Scan for the cell matching the given text and deliver its [X, Y] coordinate at center. 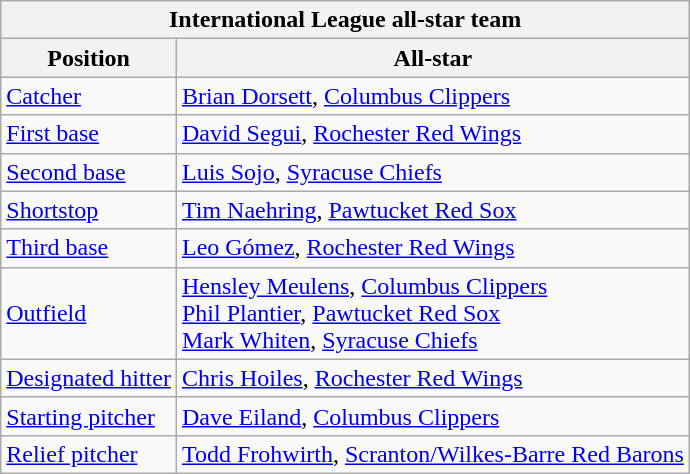
David Segui, Rochester Red Wings [432, 134]
Hensley Meulens, Columbus Clippers Phil Plantier, Pawtucket Red Sox Mark Whiten, Syracuse Chiefs [432, 313]
Chris Hoiles, Rochester Red Wings [432, 378]
Tim Naehring, Pawtucket Red Sox [432, 210]
Todd Frohwirth, Scranton/Wilkes-Barre Red Barons [432, 454]
First base [89, 134]
Relief pitcher [89, 454]
Third base [89, 248]
Second base [89, 172]
Outfield [89, 313]
Catcher [89, 96]
Designated hitter [89, 378]
International League all-star team [346, 20]
Shortstop [89, 210]
All-star [432, 58]
Leo Gómez, Rochester Red Wings [432, 248]
Starting pitcher [89, 416]
Brian Dorsett, Columbus Clippers [432, 96]
Dave Eiland, Columbus Clippers [432, 416]
Position [89, 58]
Luis Sojo, Syracuse Chiefs [432, 172]
